Determine the (X, Y) coordinate at the center of the cell enclosing the given text.  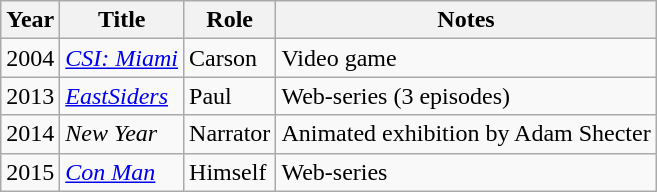
Web-series (466, 172)
Role (230, 20)
2004 (30, 58)
Notes (466, 20)
CSI: Miami (122, 58)
New Year (122, 134)
Year (30, 20)
2014 (30, 134)
2015 (30, 172)
Carson (230, 58)
Web-series (3 episodes) (466, 96)
EastSiders (122, 96)
Animated exhibition by Adam Shecter (466, 134)
Narrator (230, 134)
Paul (230, 96)
Himself (230, 172)
Title (122, 20)
2013 (30, 96)
Video game (466, 58)
Con Man (122, 172)
